For the text-containing cell, return its midpoint in [X, Y] coordinate format. 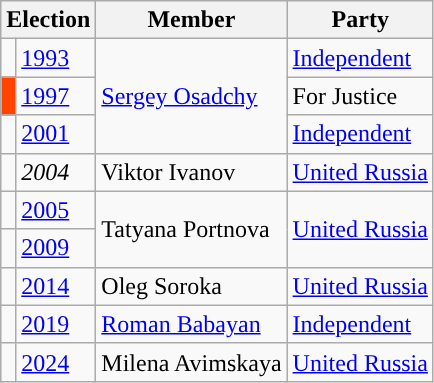
1993 [56, 58]
Roman Babayan [192, 324]
Party [360, 20]
Member [192, 20]
2009 [56, 248]
2005 [56, 210]
2004 [56, 172]
2019 [56, 324]
Sergey Osadchy [192, 96]
2014 [56, 286]
Election [48, 20]
1997 [56, 96]
For Justice [360, 96]
Milena Avimskaya [192, 362]
2001 [56, 134]
Oleg Soroka [192, 286]
Viktor Ivanov [192, 172]
2024 [56, 362]
Tatyana Portnova [192, 229]
